Find where the given text appears and provide that cell's center as [X, Y] coordinate. 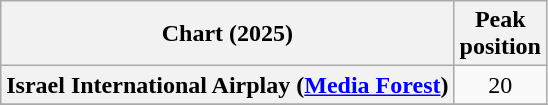
Chart (2025) [228, 34]
Peakposition [500, 34]
Israel International Airplay (Media Forest) [228, 85]
20 [500, 85]
